From the cell containing the given text, extract its center point as [x, y] coordinate. 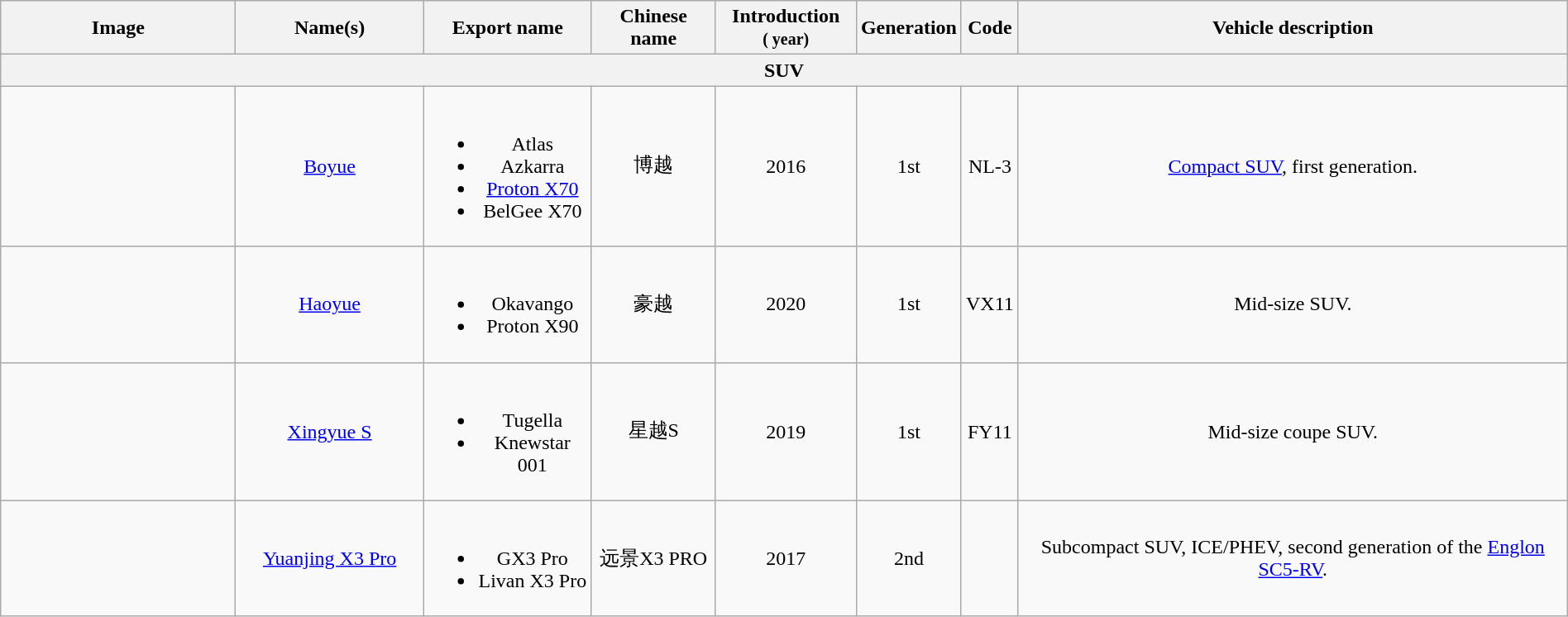
Subcompact SUV, ICE/PHEV, second generation of the Englon SC5-RV. [1293, 558]
SUV [784, 70]
Boyue [329, 166]
Compact SUV, first generation. [1293, 166]
2016 [786, 166]
2020 [786, 304]
FY11 [989, 432]
远景X3 PRO [653, 558]
2019 [786, 432]
博越 [653, 166]
Xingyue S [329, 432]
Introduction( year) [786, 28]
Vehicle description [1293, 28]
2017 [786, 558]
AtlasAzkarraProton X70BelGee X70 [508, 166]
NL-3 [989, 166]
VX11 [989, 304]
Chinese name [653, 28]
OkavangoProton X90 [508, 304]
Mid-size SUV. [1293, 304]
GX3 ProLivan X3 Pro [508, 558]
星越S [653, 432]
Name(s) [329, 28]
Mid-size coupe SUV. [1293, 432]
TugellaKnewstar 001 [508, 432]
Image [118, 28]
豪越 [653, 304]
Code [989, 28]
Haoyue [329, 304]
Generation [908, 28]
Yuanjing X3 Pro [329, 558]
2nd [908, 558]
Export name [508, 28]
